Detect which cell encompasses the target text, then output its (X, Y) center coordinate. 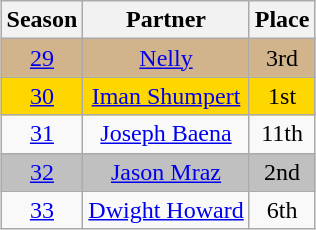
1st (282, 96)
31 (42, 134)
Iman Shumpert (166, 96)
Dwight Howard (166, 210)
Season (42, 20)
Joseph Baena (166, 134)
Place (282, 20)
11th (282, 134)
6th (282, 210)
Partner (166, 20)
32 (42, 172)
30 (42, 96)
Jason Mraz (166, 172)
33 (42, 210)
3rd (282, 58)
29 (42, 58)
2nd (282, 172)
Nelly (166, 58)
